Return the (X, Y) coordinate for the center point of the cell that contains the specified text.  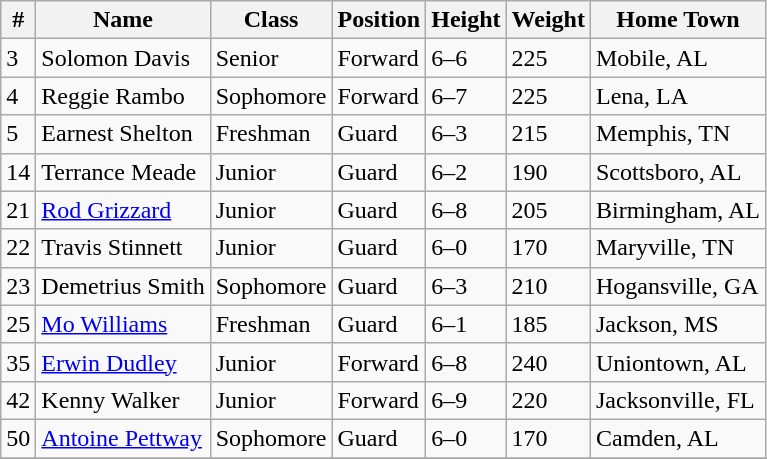
# (18, 20)
3 (18, 58)
14 (18, 172)
6–7 (466, 96)
Travis Stinnett (123, 248)
4 (18, 96)
215 (548, 134)
240 (548, 362)
Hogansville, GA (678, 286)
205 (548, 210)
23 (18, 286)
Maryville, TN (678, 248)
Camden, AL (678, 438)
Demetrius Smith (123, 286)
Earnest Shelton (123, 134)
220 (548, 400)
22 (18, 248)
Uniontown, AL (678, 362)
Rod Grizzard (123, 210)
6–9 (466, 400)
Birmingham, AL (678, 210)
21 (18, 210)
185 (548, 324)
6–6 (466, 58)
Lena, LA (678, 96)
Erwin Dudley (123, 362)
50 (18, 438)
Jackson, MS (678, 324)
Senior (271, 58)
Position (379, 20)
Scottsboro, AL (678, 172)
42 (18, 400)
Home Town (678, 20)
6–1 (466, 324)
Solomon Davis (123, 58)
Memphis, TN (678, 134)
25 (18, 324)
Name (123, 20)
190 (548, 172)
210 (548, 286)
5 (18, 134)
Height (466, 20)
Kenny Walker (123, 400)
35 (18, 362)
Terrance Meade (123, 172)
Jacksonville, FL (678, 400)
Class (271, 20)
Weight (548, 20)
6–2 (466, 172)
Mobile, AL (678, 58)
Reggie Rambo (123, 96)
Mo Williams (123, 324)
Antoine Pettway (123, 438)
